Locate the cell with the specified text and output its (x, y) center coordinate. 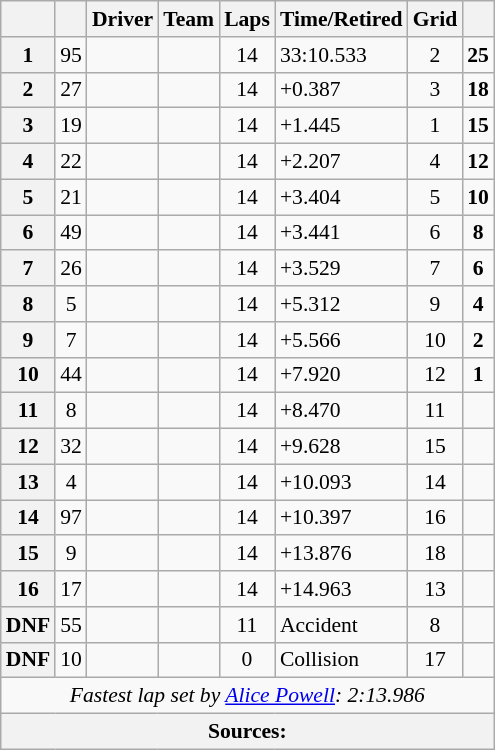
33:10.533 (342, 55)
Collision (342, 660)
+3.404 (342, 197)
+2.207 (342, 162)
+10.093 (342, 482)
Driver (122, 19)
Fastest lap set by Alice Powell: 2:13.986 (248, 696)
+13.876 (342, 554)
Team (188, 19)
+14.963 (342, 589)
+0.387 (342, 90)
+9.628 (342, 447)
25 (478, 55)
95 (71, 55)
97 (71, 518)
32 (71, 447)
22 (71, 162)
19 (71, 126)
21 (71, 197)
+8.470 (342, 411)
26 (71, 269)
Accident (342, 625)
+3.441 (342, 233)
49 (71, 233)
55 (71, 625)
Grid (436, 19)
Sources: (248, 732)
44 (71, 375)
+5.566 (342, 340)
+1.445 (342, 126)
+5.312 (342, 304)
Time/Retired (342, 19)
+10.397 (342, 518)
27 (71, 90)
+7.920 (342, 375)
+3.529 (342, 269)
0 (247, 660)
Laps (247, 19)
